Locate the cell with the specified text and output its (x, y) center coordinate. 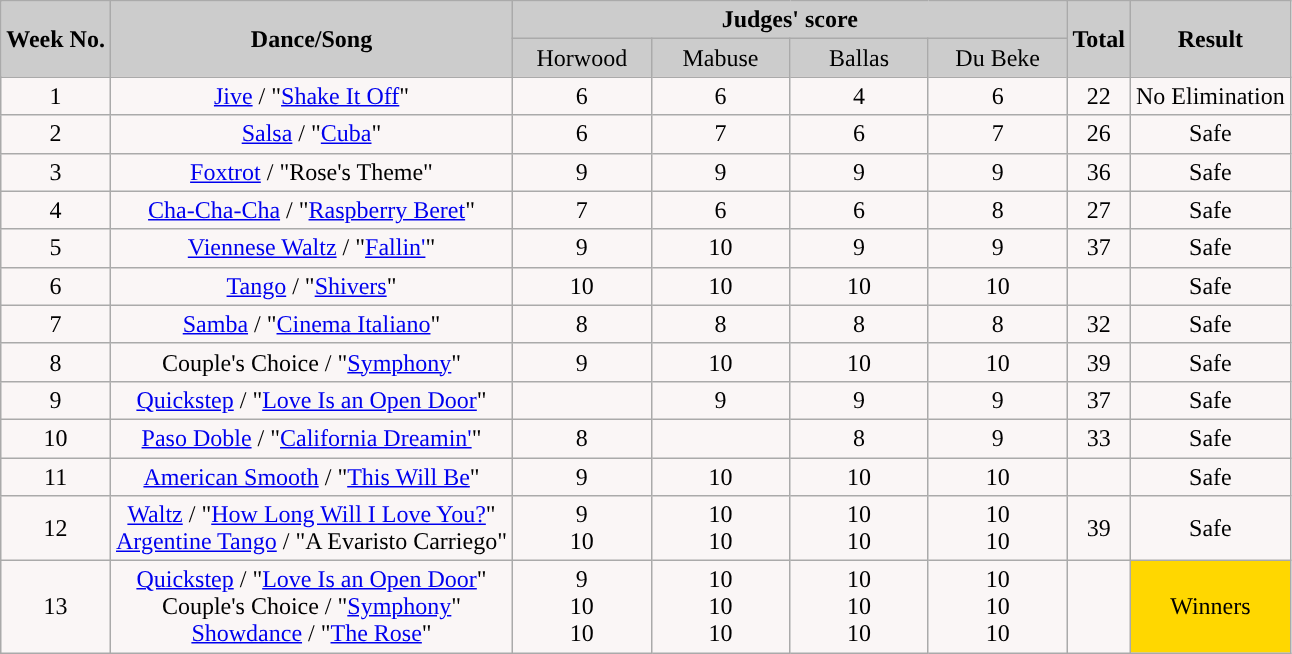
Winners (1211, 607)
2 (56, 134)
Quickstep / "Love Is an Open Door" (311, 400)
Salsa / "Cuba" (311, 134)
910 (582, 528)
12 (56, 528)
13 (56, 607)
27 (1099, 210)
Result (1211, 39)
3 (56, 172)
91010 (582, 607)
36 (1099, 172)
Mabuse (720, 58)
11 (56, 477)
Total (1099, 39)
Samba / "Cinema Italiano" (311, 324)
Ballas (860, 58)
33 (1099, 438)
Cha-Cha-Cha / "Raspberry Beret" (311, 210)
Dance/Song (311, 39)
Tango / "Shivers" (311, 286)
Paso Doble / "California Dreamin'" (311, 438)
5 (56, 248)
Jive / "Shake It Off" (311, 96)
American Smooth / "This Will Be" (311, 477)
Foxtrot / "Rose's Theme" (311, 172)
1 (56, 96)
Couple's Choice / "Symphony" (311, 362)
Quickstep / "Love Is an Open Door"Couple's Choice / "Symphony"Showdance / "The Rose" (311, 607)
Waltz / "How Long Will I Love You?"Argentine Tango / "A Evaristo Carriego" (311, 528)
26 (1099, 134)
Du Beke (998, 58)
Judges' score (790, 20)
Horwood (582, 58)
Viennese Waltz / "Fallin'" (311, 248)
No Elimination (1211, 96)
32 (1099, 324)
Week No. (56, 39)
22 (1099, 96)
